Output the [x, y] coordinate of the center of the cell containing the given text.  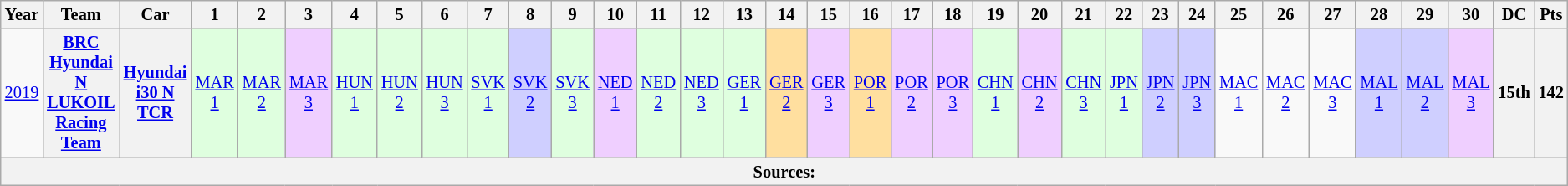
2019 [22, 93]
Sources: [784, 172]
18 [953, 14]
JPN2 [1161, 93]
7 [488, 14]
POR1 [870, 93]
MAC1 [1239, 93]
26 [1285, 14]
JPN1 [1124, 93]
Hyundai i30 N TCR [156, 93]
Year [22, 14]
CHN1 [995, 93]
27 [1332, 14]
MAC3 [1332, 93]
11 [658, 14]
MAL3 [1470, 93]
Car [156, 14]
30 [1470, 14]
CHN3 [1084, 93]
NED2 [658, 93]
8 [530, 14]
NED1 [615, 93]
MAL2 [1425, 93]
MAR2 [262, 93]
HUN3 [445, 93]
DC [1514, 14]
25 [1239, 14]
JPN3 [1197, 93]
GER2 [786, 93]
1 [215, 14]
10 [615, 14]
9 [572, 14]
23 [1161, 14]
Pts [1551, 14]
19 [995, 14]
Team [80, 14]
5 [400, 14]
SVK2 [530, 93]
4 [355, 14]
GER1 [744, 93]
3 [309, 14]
22 [1124, 14]
SVK3 [572, 93]
24 [1197, 14]
142 [1551, 93]
15 [828, 14]
BRC Hyundai N LUKOIL Racing Team [80, 93]
HUN1 [355, 93]
14 [786, 14]
28 [1378, 14]
NED3 [702, 93]
16 [870, 14]
13 [744, 14]
POR2 [912, 93]
CHN2 [1040, 93]
SVK1 [488, 93]
HUN2 [400, 93]
15th [1514, 93]
MAR1 [215, 93]
12 [702, 14]
29 [1425, 14]
MAL1 [1378, 93]
20 [1040, 14]
6 [445, 14]
21 [1084, 14]
POR3 [953, 93]
MAR3 [309, 93]
2 [262, 14]
MAC2 [1285, 93]
GER3 [828, 93]
17 [912, 14]
